From the cell containing the given text, extract its center point as [X, Y] coordinate. 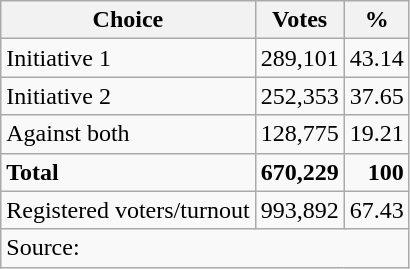
Source: [205, 248]
670,229 [300, 172]
Total [128, 172]
252,353 [300, 96]
19.21 [376, 134]
Against both [128, 134]
128,775 [300, 134]
Votes [300, 20]
Initiative 1 [128, 58]
100 [376, 172]
993,892 [300, 210]
Initiative 2 [128, 96]
289,101 [300, 58]
67.43 [376, 210]
43.14 [376, 58]
% [376, 20]
Choice [128, 20]
Registered voters/turnout [128, 210]
37.65 [376, 96]
